Search for the cell housing the specified text and yield its [x, y] center coordinate. 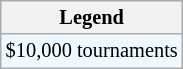
$10,000 tournaments [92, 51]
Legend [92, 17]
